Return (x, y) of the center of cell containing provided text 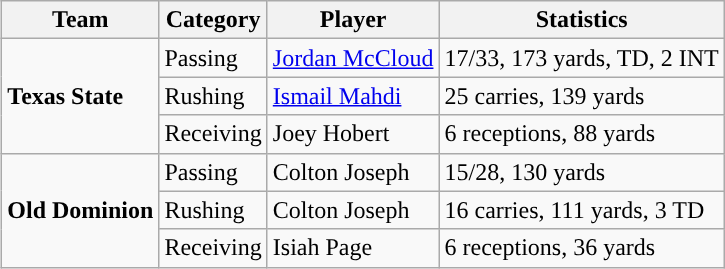
Joey Hobert (353, 134)
25 carries, 139 yards (582, 96)
Old Dominion (80, 210)
Texas State (80, 96)
Isiah Page (353, 248)
Player (353, 20)
15/28, 130 yards (582, 172)
17/33, 173 yards, TD, 2 INT (582, 58)
6 receptions, 36 yards (582, 248)
Jordan McCloud (353, 58)
Team (80, 20)
Category (213, 20)
Statistics (582, 20)
6 receptions, 88 yards (582, 134)
16 carries, 111 yards, 3 TD (582, 210)
Ismail Mahdi (353, 96)
